Detect which cell encompasses the target text, then output its (x, y) center coordinate. 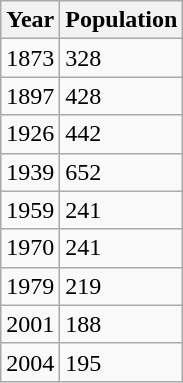
Year (30, 20)
1970 (30, 248)
1939 (30, 172)
652 (122, 172)
442 (122, 134)
Population (122, 20)
188 (122, 324)
1979 (30, 286)
1873 (30, 58)
2004 (30, 362)
2001 (30, 324)
428 (122, 96)
328 (122, 58)
1897 (30, 96)
219 (122, 286)
195 (122, 362)
1959 (30, 210)
1926 (30, 134)
